Provide the (x, y) coordinate of the cell's center where the given text is located.  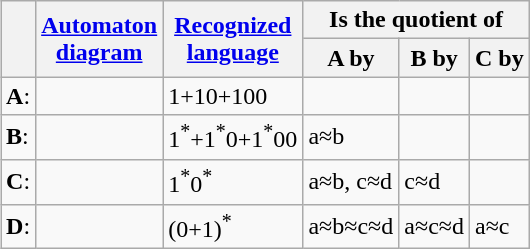
1+10+100 (233, 96)
A by (351, 58)
Automatondiagram (100, 39)
C: (18, 182)
a≈c (499, 226)
(0+1)* (233, 226)
1*+1*0+1*00 (233, 138)
B by (434, 58)
A: (18, 96)
a≈b, c≈d (351, 182)
Is the quotient of (416, 20)
a≈b (351, 138)
B: (18, 138)
D: (18, 226)
C by (499, 58)
a≈c≈d (434, 226)
c≈d (434, 182)
Recognizedlanguage (233, 39)
1*0* (233, 182)
a≈b≈c≈d (351, 226)
